Return [x, y] of the center of cell containing provided text 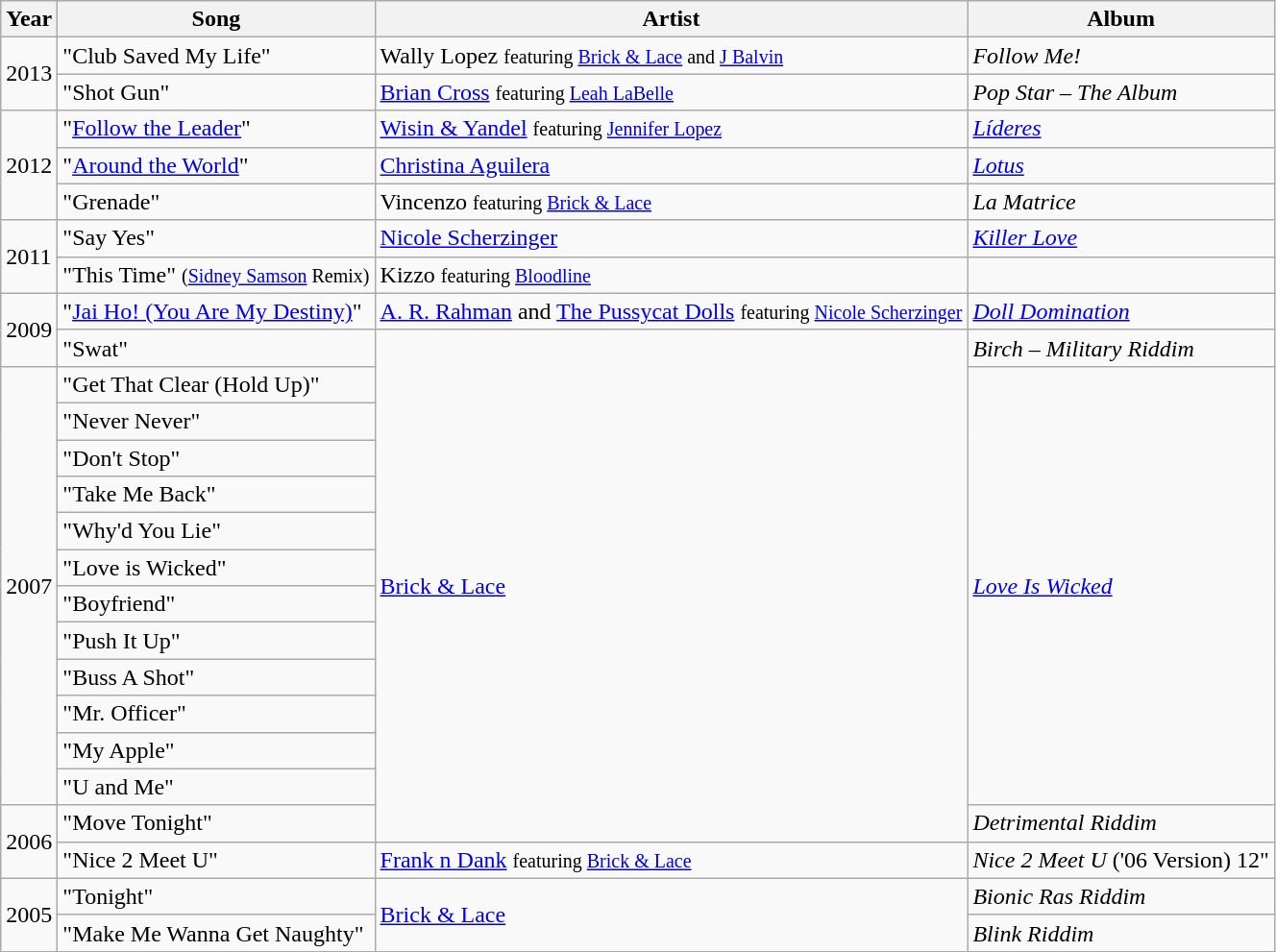
"Don't Stop" [216, 458]
"Mr. Officer" [216, 714]
"Push It Up" [216, 641]
"Nice 2 Meet U" [216, 860]
Kizzo featuring Bloodline [671, 275]
Song [216, 19]
"Never Never" [216, 421]
Vincenzo featuring Brick & Lace [671, 202]
"Say Yes" [216, 238]
"Why'd You Lie" [216, 531]
Doll Domination [1120, 311]
"Grenade" [216, 202]
La Matrice [1120, 202]
2007 [29, 586]
Album [1120, 19]
2013 [29, 74]
A. R. Rahman and The Pussycat Dolls featuring Nicole Scherzinger [671, 311]
Wally Lopez featuring Brick & Lace and J Balvin [671, 56]
"Move Tonight" [216, 823]
"Jai Ho! (You Are My Destiny)" [216, 311]
Detrimental Riddim [1120, 823]
2009 [29, 330]
2005 [29, 915]
Nicole Scherzinger [671, 238]
Blink Riddim [1120, 933]
Killer Love [1120, 238]
"Get That Clear (Hold Up)" [216, 384]
"Swat" [216, 348]
"Follow the Leader" [216, 129]
"Around the World" [216, 165]
Christina Aguilera [671, 165]
"U and Me" [216, 787]
"My Apple" [216, 750]
Pop Star – The Album [1120, 92]
Love Is Wicked [1120, 586]
"Club Saved My Life" [216, 56]
Frank n Dank featuring Brick & Lace [671, 860]
Artist [671, 19]
Birch – Military Riddim [1120, 348]
Year [29, 19]
Nice 2 Meet U ('06 Version) 12" [1120, 860]
2011 [29, 256]
2006 [29, 842]
Brian Cross featuring Leah LaBelle [671, 92]
Wisin & Yandel featuring Jennifer Lopez [671, 129]
"Tonight" [216, 896]
"Love is Wicked" [216, 568]
"This Time" (Sidney Samson Remix) [216, 275]
2012 [29, 165]
Líderes [1120, 129]
"Shot Gun" [216, 92]
Bionic Ras Riddim [1120, 896]
Lotus [1120, 165]
"Boyfriend" [216, 604]
Follow Me! [1120, 56]
"Take Me Back" [216, 495]
"Buss A Shot" [216, 677]
"Make Me Wanna Get Naughty" [216, 933]
